Capture the cell that displays the provided text and extract its (X, Y) central coordinate. 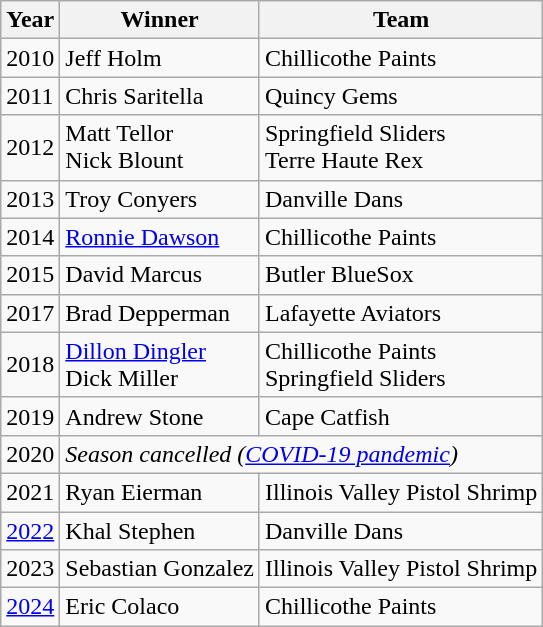
2022 (30, 531)
2020 (30, 454)
Season cancelled (COVID-19 pandemic) (302, 454)
Brad Depperman (160, 313)
Jeff Holm (160, 58)
Cape Catfish (400, 416)
2010 (30, 58)
Ronnie Dawson (160, 237)
Ryan Eierman (160, 492)
Eric Colaco (160, 607)
Andrew Stone (160, 416)
2014 (30, 237)
Troy Conyers (160, 199)
2019 (30, 416)
2021 (30, 492)
2012 (30, 148)
Khal Stephen (160, 531)
Team (400, 20)
Springfield SlidersTerre Haute Rex (400, 148)
Year (30, 20)
2015 (30, 275)
2013 (30, 199)
2023 (30, 569)
Chris Saritella (160, 96)
Matt TellorNick Blount (160, 148)
Quincy Gems (400, 96)
Dillon DinglerDick Miller (160, 364)
Sebastian Gonzalez (160, 569)
Butler BlueSox (400, 275)
Winner (160, 20)
Chillicothe PaintsSpringfield Sliders (400, 364)
2011 (30, 96)
David Marcus (160, 275)
2024 (30, 607)
2017 (30, 313)
Lafayette Aviators (400, 313)
2018 (30, 364)
